From the cell containing the given text, extract its center point as [X, Y] coordinate. 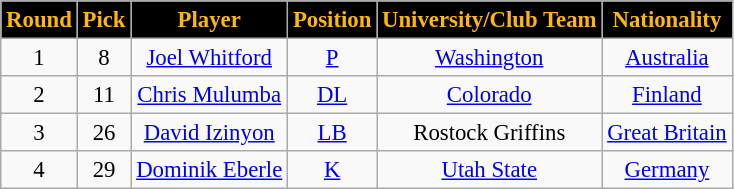
DL [332, 95]
Round [39, 20]
P [332, 58]
Nationality [667, 20]
Australia [667, 58]
K [332, 170]
8 [104, 58]
University/Club Team [490, 20]
Joel Whitford [210, 58]
Finland [667, 95]
Washington [490, 58]
1 [39, 58]
David Izinyon [210, 133]
4 [39, 170]
Great Britain [667, 133]
3 [39, 133]
Pick [104, 20]
26 [104, 133]
Rostock Griffins [490, 133]
Position [332, 20]
Utah State [490, 170]
Germany [667, 170]
2 [39, 95]
Colorado [490, 95]
Dominik Eberle [210, 170]
Player [210, 20]
Chris Mulumba [210, 95]
29 [104, 170]
11 [104, 95]
LB [332, 133]
